Return [X, Y] of the center of cell containing provided text 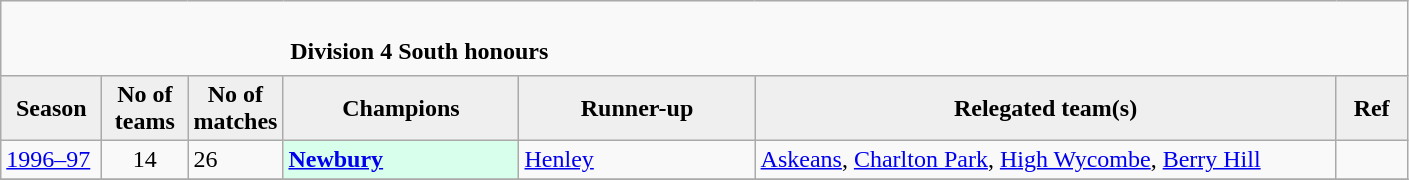
Runner-up [637, 108]
26 [236, 159]
1996–97 [52, 159]
Champions [401, 108]
Askeans, Charlton Park, High Wycombe, Berry Hill [1046, 159]
Newbury [401, 159]
Ref [1372, 108]
No of teams [145, 108]
No of matches [236, 108]
14 [145, 159]
Henley [637, 159]
Relegated team(s) [1046, 108]
Season [52, 108]
